Return the [x, y] coordinate for the center point of the cell that contains the specified text.  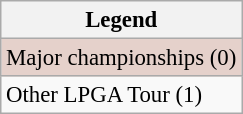
Major championships (0) [122, 58]
Other LPGA Tour (1) [122, 95]
Legend [122, 20]
